For the text-containing cell, return its midpoint in [X, Y] coordinate format. 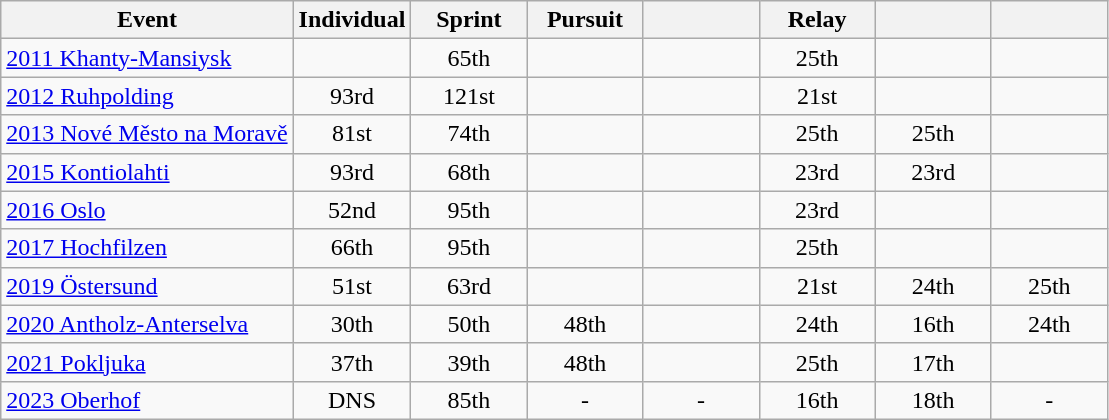
2015 Kontiolahti [147, 172]
2016 Oslo [147, 210]
63rd [469, 286]
2011 Khanty-Mansiysk [147, 58]
68th [469, 172]
DNS [352, 400]
65th [469, 58]
2021 Pokljuka [147, 362]
66th [352, 248]
Individual [352, 20]
Relay [817, 20]
74th [469, 134]
37th [352, 362]
2020 Antholz-Anterselva [147, 324]
Pursuit [585, 20]
50th [469, 324]
52nd [352, 210]
39th [469, 362]
2023 Oberhof [147, 400]
30th [352, 324]
81st [352, 134]
2013 Nové Město na Moravě [147, 134]
17th [933, 362]
2017 Hochfilzen [147, 248]
Sprint [469, 20]
85th [469, 400]
Event [147, 20]
51st [352, 286]
2012 Ruhpolding [147, 96]
18th [933, 400]
2019 Östersund [147, 286]
121st [469, 96]
